Scan for the cell matching the given text and deliver its [X, Y] coordinate at center. 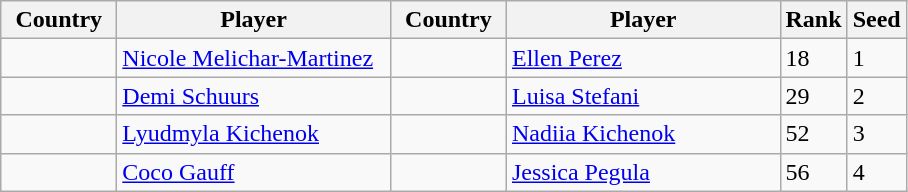
Ellen Perez [643, 58]
18 [814, 58]
Lyudmyla Kichenok [254, 134]
Demi Schuurs [254, 96]
3 [876, 134]
Luisa Stefani [643, 96]
Nicole Melichar-Martinez [254, 58]
Seed [876, 20]
Nadiia Kichenok [643, 134]
29 [814, 96]
Jessica Pegula [643, 172]
2 [876, 96]
52 [814, 134]
1 [876, 58]
Coco Gauff [254, 172]
4 [876, 172]
Rank [814, 20]
56 [814, 172]
